For the text-containing cell, return its midpoint in (X, Y) coordinate format. 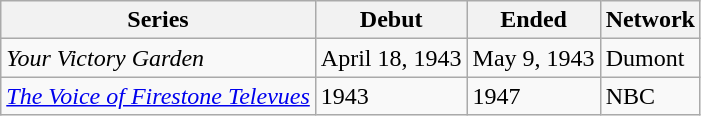
Series (158, 20)
April 18, 1943 (391, 58)
1943 (391, 96)
Network (650, 20)
Your Victory Garden (158, 58)
NBC (650, 96)
Dumont (650, 58)
Debut (391, 20)
Ended (534, 20)
May 9, 1943 (534, 58)
The Voice of Firestone Televues (158, 96)
1947 (534, 96)
